Search for the cell housing the specified text and yield its (X, Y) center coordinate. 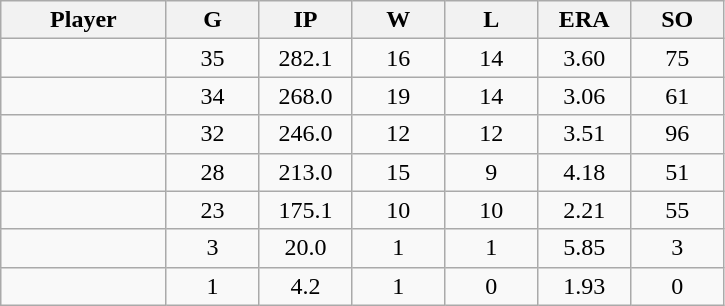
35 (212, 58)
G (212, 20)
28 (212, 172)
5.85 (584, 248)
3.51 (584, 134)
19 (398, 96)
4.2 (306, 286)
SO (678, 20)
175.1 (306, 210)
23 (212, 210)
51 (678, 172)
4.18 (584, 172)
15 (398, 172)
61 (678, 96)
IP (306, 20)
213.0 (306, 172)
32 (212, 134)
246.0 (306, 134)
9 (492, 172)
L (492, 20)
ERA (584, 20)
34 (212, 96)
96 (678, 134)
W (398, 20)
3.06 (584, 96)
282.1 (306, 58)
Player (84, 20)
268.0 (306, 96)
2.21 (584, 210)
16 (398, 58)
55 (678, 210)
3.60 (584, 58)
20.0 (306, 248)
1.93 (584, 286)
75 (678, 58)
